Pinpoint the cell where the given text exists, returning its [x, y] midpoint coordinate. 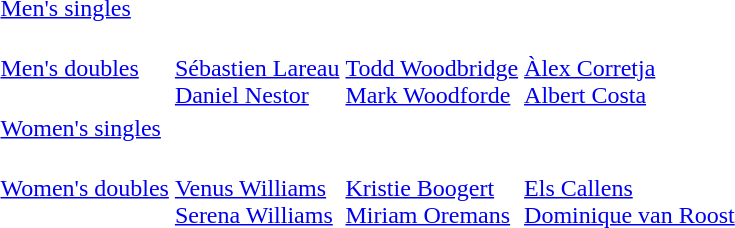
Todd WoodbridgeMark Woodforde [432, 68]
Sébastien LareauDaniel Nestor [257, 68]
